Return (X, Y) of the center of cell containing provided text 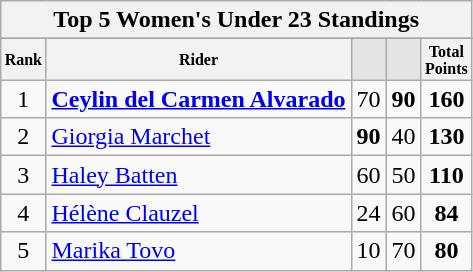
160 (446, 99)
10 (368, 251)
1 (24, 99)
50 (404, 175)
Haley Batten (198, 175)
Rider (198, 60)
84 (446, 213)
Giorgia Marchet (198, 137)
Hélène Clauzel (198, 213)
TotalPoints (446, 60)
80 (446, 251)
5 (24, 251)
2 (24, 137)
Top 5 Women's Under 23 Standings (236, 20)
130 (446, 137)
4 (24, 213)
24 (368, 213)
3 (24, 175)
Rank (24, 60)
110 (446, 175)
40 (404, 137)
Marika Tovo (198, 251)
Ceylin del Carmen Alvarado (198, 99)
